Return the [X, Y] coordinate for the center point of the cell that contains the specified text.  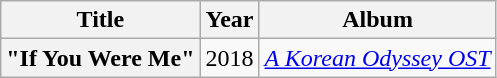
2018 [230, 58]
A Korean Odyssey OST [378, 58]
Album [378, 20]
Year [230, 20]
"If You Were Me" [100, 58]
Title [100, 20]
